Scan for the cell matching the given text and deliver its [X, Y] coordinate at center. 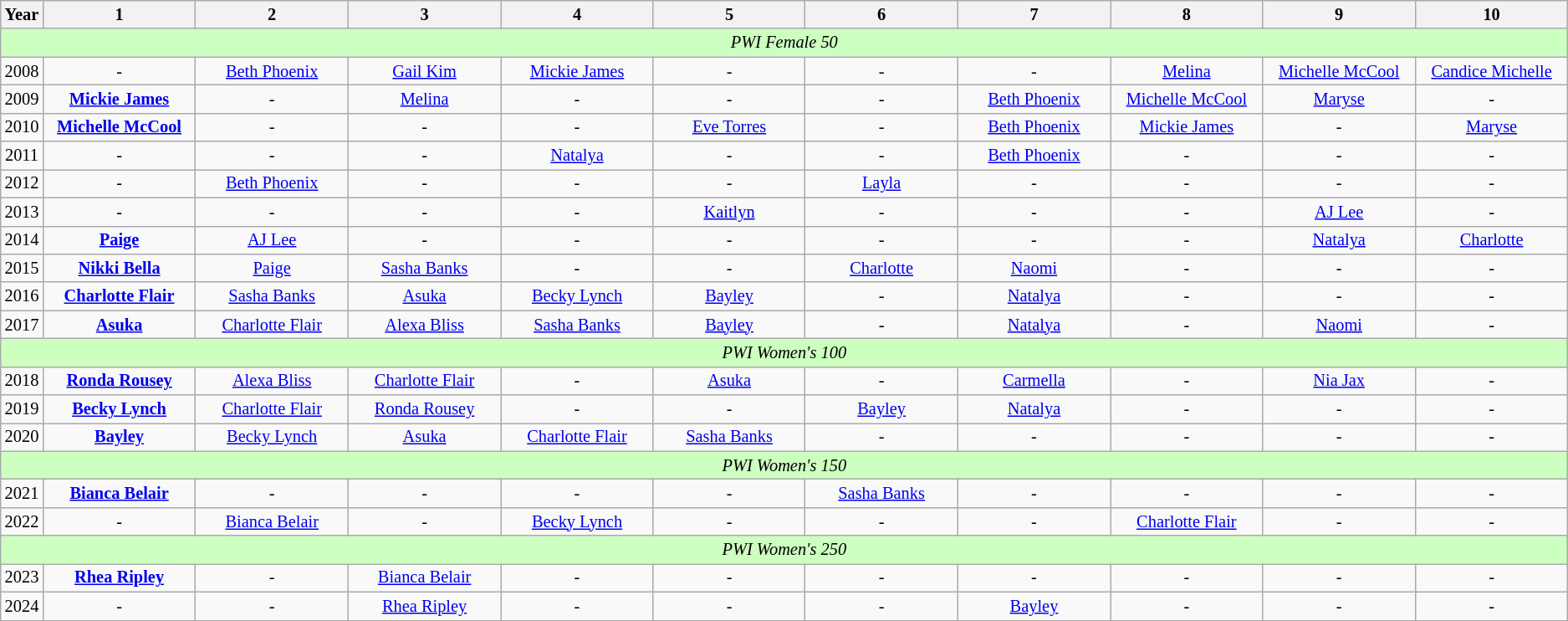
2008 [22, 71]
2016 [22, 296]
2023 [22, 577]
2024 [22, 606]
Layla [881, 183]
2017 [22, 325]
PWI Female 50 [784, 43]
2018 [22, 381]
Gail Kim [424, 71]
Year [22, 14]
Nia Jax [1339, 381]
10 [1492, 14]
2014 [22, 240]
8 [1187, 14]
PWI Women's 250 [784, 550]
3 [424, 14]
2012 [22, 183]
Nikki Bella [119, 268]
2020 [22, 437]
Carmella [1034, 381]
Eve Torres [729, 127]
9 [1339, 14]
2009 [22, 99]
2013 [22, 212]
PWI Women's 150 [784, 465]
1 [119, 14]
5 [729, 14]
2019 [22, 409]
7 [1034, 14]
6 [881, 14]
PWI Women's 100 [784, 352]
2022 [22, 521]
2015 [22, 268]
Candice Michelle [1492, 71]
2 [272, 14]
Kaitlyn [729, 212]
2011 [22, 156]
4 [577, 14]
2010 [22, 127]
2021 [22, 493]
